Return the [x, y] coordinate for the center point of the cell that contains the specified text.  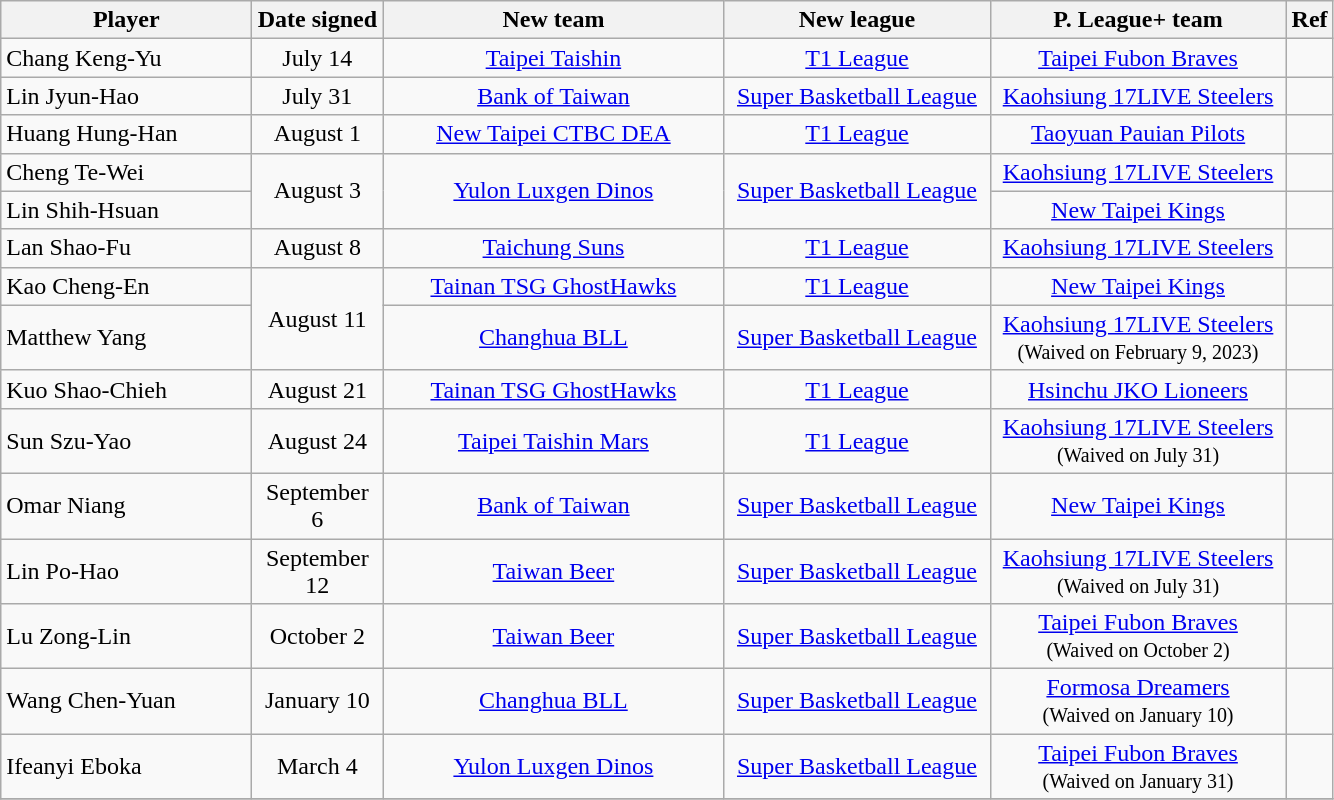
Taipei Fubon Braves(Waived on January 31) [1138, 766]
September 12 [318, 570]
July 31 [318, 96]
Lin Jyun-Hao [126, 96]
Ifeanyi Eboka [126, 766]
Lu Zong-Lin [126, 636]
Wang Chen-Yuan [126, 702]
January 10 [318, 702]
Formosa Dreamers(Waived on January 10) [1138, 702]
August 24 [318, 440]
Taipei Taishin [554, 58]
Matthew Yang [126, 338]
Ref [1310, 20]
Hsinchu JKO Lioneers [1138, 389]
Taipei Fubon Braves [1138, 58]
Omar Niang [126, 506]
March 4 [318, 766]
Huang Hung-Han [126, 134]
P. League+ team [1138, 20]
July 14 [318, 58]
September 6 [318, 506]
October 2 [318, 636]
Taoyuan Pauian Pilots [1138, 134]
August 21 [318, 389]
Kao Cheng-En [126, 286]
August 8 [318, 248]
New team [554, 20]
Chang Keng-Yu [126, 58]
Taichung Suns [554, 248]
Sun Szu-Yao [126, 440]
Kaohsiung 17LIVE Steelers(Waived on February 9, 2023) [1138, 338]
August 11 [318, 318]
August 3 [318, 191]
Player [126, 20]
New league [857, 20]
Taipei Fubon Braves(Waived on October 2) [1138, 636]
Kuo Shao-Chieh [126, 389]
August 1 [318, 134]
New Taipei CTBC DEA [554, 134]
Taipei Taishin Mars [554, 440]
Lan Shao-Fu [126, 248]
Cheng Te-Wei [126, 172]
Lin Po-Hao [126, 570]
Lin Shih-Hsuan [126, 210]
Date signed [318, 20]
